From the cell containing the given text, extract its center point as (x, y) coordinate. 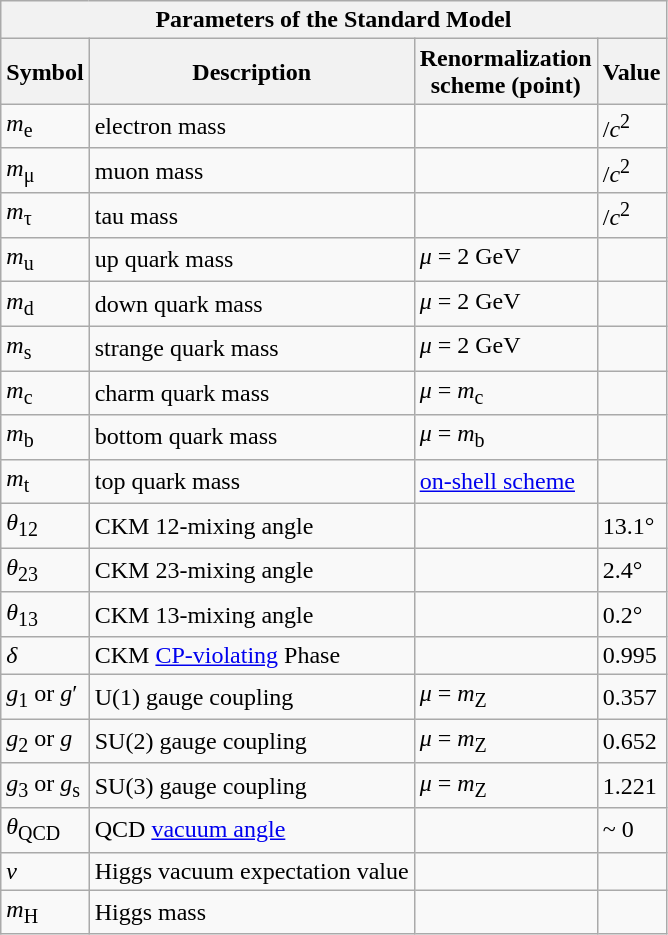
mμ (45, 170)
g1 or g′ (45, 697)
13.1° (632, 526)
SU(3) gauge coupling (252, 785)
μ = mc (506, 393)
electron mass (252, 126)
Renormalization scheme (point) (506, 72)
tau mass (252, 216)
0.357 (632, 697)
up quark mass (252, 260)
0.652 (632, 741)
on-shell scheme (506, 481)
md (45, 304)
g2 or g (45, 741)
θ13 (45, 614)
Value (632, 72)
2.4° (632, 570)
Higgs vacuum expectation value (252, 871)
μ = mb (506, 437)
top quark mass (252, 481)
ms (45, 348)
CKM CP-violating Phase (252, 656)
g3 or gs (45, 785)
U(1) gauge coupling (252, 697)
charm quark mass (252, 393)
Symbol (45, 72)
δ (45, 656)
v (45, 871)
Parameters of the Standard Model (334, 20)
1.221 (632, 785)
mb (45, 437)
mc (45, 393)
mt (45, 481)
CKM 12-mixing angle (252, 526)
Description (252, 72)
Higgs mass (252, 912)
down quark mass (252, 304)
θ12 (45, 526)
mu (45, 260)
strange quark mass (252, 348)
mH (45, 912)
θ23 (45, 570)
bottom quark mass (252, 437)
0.2° (632, 614)
QCD vacuum angle (252, 830)
muon mass (252, 170)
0.995 (632, 656)
mτ (45, 216)
CKM 23-mixing angle (252, 570)
~ 0 (632, 830)
θQCD (45, 830)
me (45, 126)
SU(2) gauge coupling (252, 741)
CKM 13-mixing angle (252, 614)
